From the cell containing the given text, extract its center point as [x, y] coordinate. 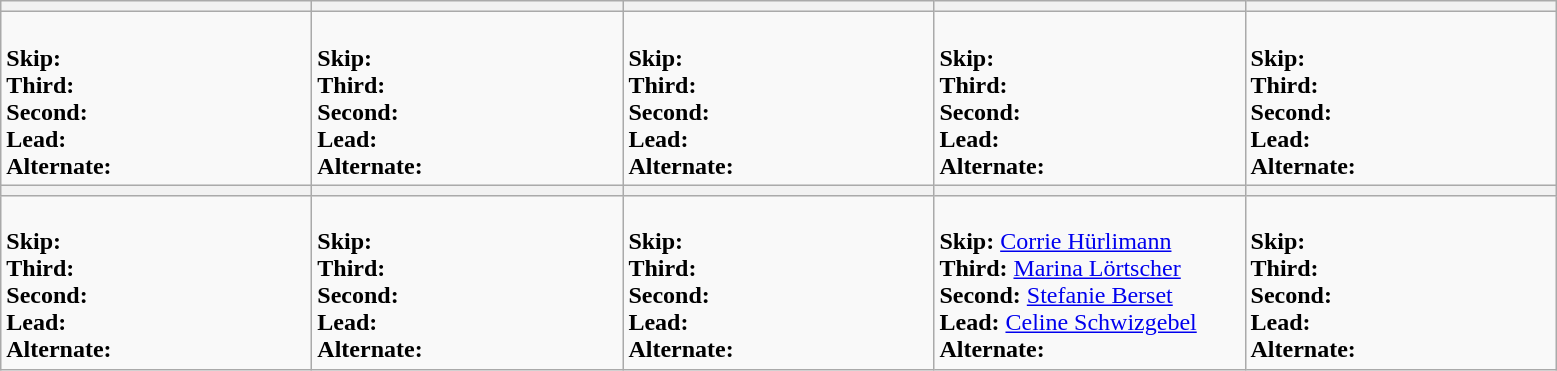
Skip: Corrie Hürlimann Third: Marina Lörtscher Second: Stefanie Berset Lead: Celine Schwizgebel Alternate: [1090, 282]
